Identify which cell holds the provided text, then report its (X, Y) central coordinate. 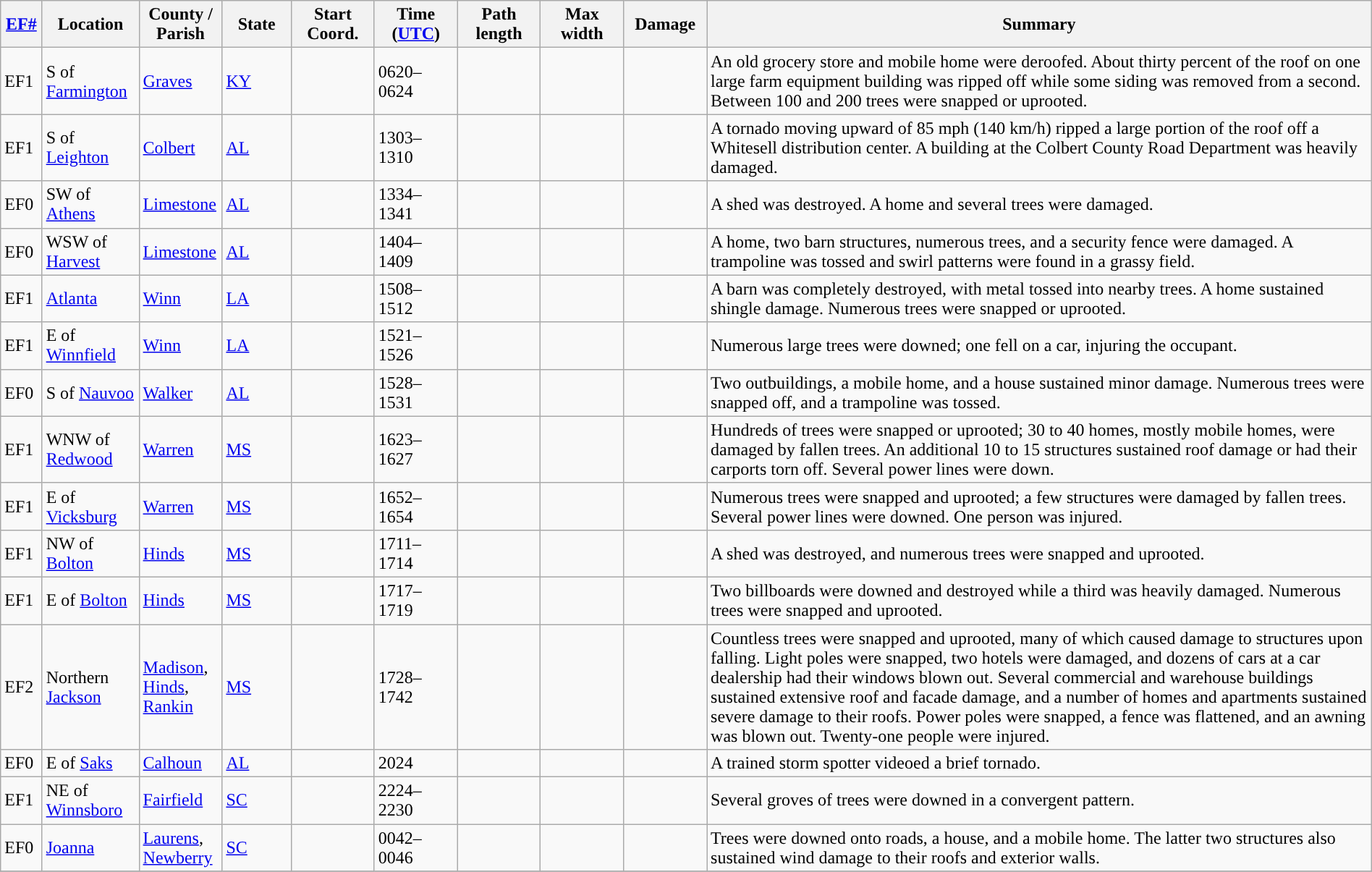
1334–1341 (415, 204)
Damage (666, 25)
Location (90, 25)
1652–1654 (415, 507)
1404–1409 (415, 252)
1717–1719 (415, 601)
Time (UTC) (415, 25)
Path length (499, 25)
A barn was completely destroyed, with metal tossed into nearby trees. A home sustained shingle damage. Numerous trees were snapped or uprooted. (1039, 298)
Several groves of trees were downed in a convergent pattern. (1039, 800)
EF# (22, 25)
0042–0046 (415, 848)
2024 (415, 763)
1711–1714 (415, 553)
E of Vicksburg (90, 507)
NW of Bolton (90, 553)
Graves (181, 81)
E of Bolton (90, 601)
Two outbuildings, a mobile home, and a house sustained minor damage. Numerous trees were snapped off, and a trampoline was tossed. (1039, 392)
1508–1512 (415, 298)
NE of Winnsboro (90, 800)
Trees were downed onto roads, a house, and a mobile home. The latter two structures also sustained wind damage to their roofs and exterior walls. (1039, 848)
Numerous trees were snapped and uprooted; a few structures were damaged by fallen trees. Several power lines were downed. One person was injured. (1039, 507)
Max width (582, 25)
Northern Jackson (90, 686)
E of Saks (90, 763)
1521–1526 (415, 346)
1728–1742 (415, 686)
Joanna (90, 848)
2224–2230 (415, 800)
E of Winnfield (90, 346)
A shed was destroyed, and numerous trees were snapped and uprooted. (1039, 553)
WNW of Redwood (90, 449)
County / Parish (181, 25)
A shed was destroyed. A home and several trees were damaged. (1039, 204)
KY (257, 81)
Colbert (181, 148)
Laurens, Newberry (181, 848)
Fairfield (181, 800)
Two billboards were downed and destroyed while a third was heavily damaged. Numerous trees were snapped and uprooted. (1039, 601)
State (257, 25)
S of Leighton (90, 148)
Madison, Hinds, Rankin (181, 686)
A trained storm spotter videoed a brief tornado. (1039, 763)
Calhoun (181, 763)
WSW of Harvest (90, 252)
Summary (1039, 25)
1528–1531 (415, 392)
Atlanta (90, 298)
S of Farmington (90, 81)
S of Nauvoo (90, 392)
EF2 (22, 686)
1303–1310 (415, 148)
Start Coord. (333, 25)
SW of Athens (90, 204)
Walker (181, 392)
Numerous large trees were downed; one fell on a car, injuring the occupant. (1039, 346)
0620–0624 (415, 81)
1623–1627 (415, 449)
